Identify which cell holds the provided text, then report its (x, y) central coordinate. 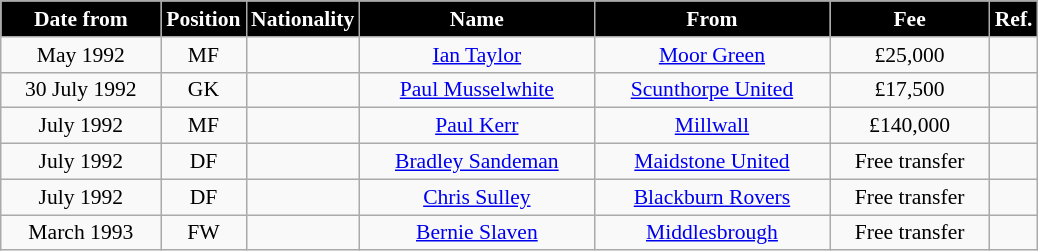
Ref. (1014, 19)
From (712, 19)
£140,000 (910, 126)
Paul Musselwhite (476, 90)
Paul Kerr (476, 126)
Middlesbrough (712, 233)
Bradley Sandeman (476, 162)
Maidstone United (712, 162)
Blackburn Rovers (712, 197)
Chris Sulley (476, 197)
FW (204, 233)
Moor Green (712, 55)
GK (204, 90)
Date from (81, 19)
Millwall (712, 126)
£17,500 (910, 90)
March 1993 (81, 233)
Ian Taylor (476, 55)
May 1992 (81, 55)
Bernie Slaven (476, 233)
Position (204, 19)
Name (476, 19)
Scunthorpe United (712, 90)
30 July 1992 (81, 90)
Fee (910, 19)
£25,000 (910, 55)
Nationality (302, 19)
